Provide the [X, Y] coordinate of the cell's center where the given text is located.  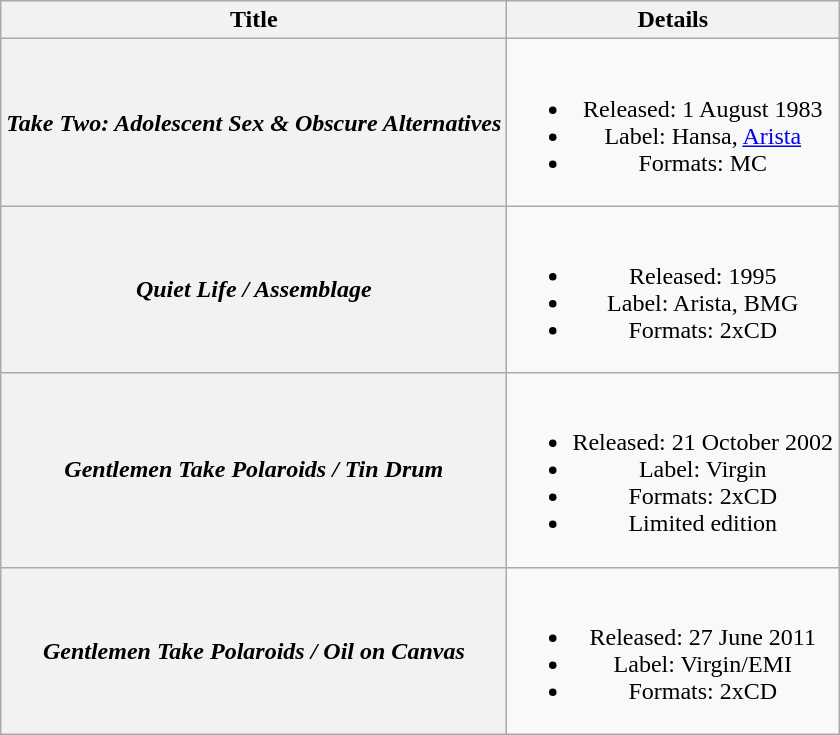
Released: 1995Label: Arista, BMGFormats: 2xCD [673, 290]
Take Two: Adolescent Sex & Obscure Alternatives [254, 122]
Released: 27 June 2011Label: Virgin/EMIFormats: 2xCD [673, 650]
Gentlemen Take Polaroids / Tin Drum [254, 470]
Title [254, 20]
Details [673, 20]
Released: 21 October 2002Label: VirginFormats: 2xCDLimited edition [673, 470]
Released: 1 August 1983Label: Hansa, AristaFormats: MC [673, 122]
Gentlemen Take Polaroids / Oil on Canvas [254, 650]
Quiet Life / Assemblage [254, 290]
